Return [X, Y] of the center of cell containing provided text 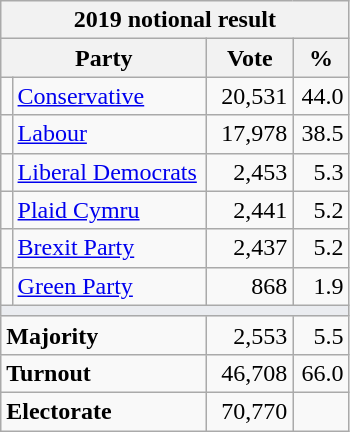
1.9 [321, 286]
38.5 [321, 134]
70,770 [250, 411]
Liberal Democrats [110, 172]
2,437 [250, 248]
2019 notional result [175, 20]
% [321, 58]
868 [250, 286]
Vote [250, 58]
66.0 [321, 373]
Labour [110, 134]
2,553 [250, 335]
Green Party [110, 286]
46,708 [250, 373]
Electorate [104, 411]
Majority [104, 335]
2,453 [250, 172]
20,531 [250, 96]
Party [104, 58]
2,441 [250, 210]
Plaid Cymru [110, 210]
17,978 [250, 134]
5.5 [321, 335]
Conservative [110, 96]
Brexit Party [110, 248]
5.3 [321, 172]
44.0 [321, 96]
Turnout [104, 373]
